Determine the [x, y] coordinate at the center of the cell enclosing the given text.  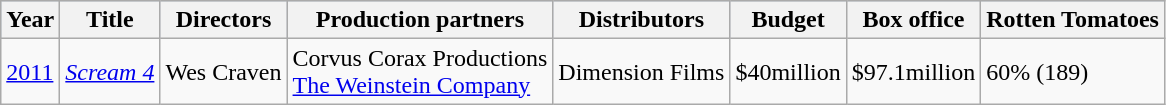
Scream 4 [110, 72]
60% (189) [1073, 72]
Rotten Tomatoes [1073, 20]
Year [30, 20]
2011 [30, 72]
Directors [224, 20]
Corvus Corax ProductionsThe Weinstein Company [420, 72]
Wes Craven [224, 72]
Production partners [420, 20]
Dimension Films [642, 72]
Distributors [642, 20]
Box office [913, 20]
Title [110, 20]
$97.1million [913, 72]
$40million [788, 72]
Budget [788, 20]
